Detect which cell encompasses the target text, then output its [X, Y] center coordinate. 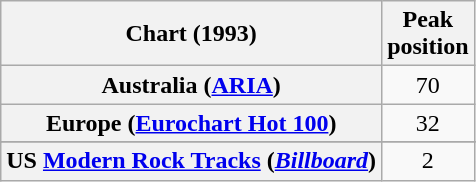
32 [428, 123]
Australia (ARIA) [192, 85]
US Modern Rock Tracks (Billboard) [192, 161]
Chart (1993) [192, 34]
Peakposition [428, 34]
2 [428, 161]
70 [428, 85]
Europe (Eurochart Hot 100) [192, 123]
